Return [x, y] of the center of cell containing provided text 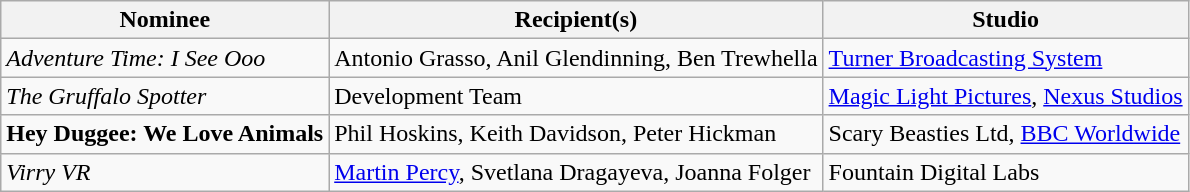
Hey Duggee: We Love Animals [165, 134]
Recipient(s) [576, 20]
Nominee [165, 20]
Scary Beasties Ltd, BBC Worldwide [1006, 134]
Turner Broadcasting System [1006, 58]
Martin Percy, Svetlana Dragayeva, Joanna Folger [576, 172]
The Gruffalo Spotter [165, 96]
Development Team [576, 96]
Magic Light Pictures, Nexus Studios [1006, 96]
Studio [1006, 20]
Virry VR [165, 172]
Adventure Time: I See Ooo [165, 58]
Fountain Digital Labs [1006, 172]
Phil Hoskins, Keith Davidson, Peter Hickman [576, 134]
Antonio Grasso, Anil Glendinning, Ben Trewhella [576, 58]
